Scan for the cell matching the given text and deliver its (x, y) coordinate at center. 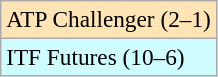
ITF Futures (10–6) (108, 57)
ATP Challenger (2–1) (108, 19)
